Return the (X, Y) coordinate for the center point of the cell that contains the specified text.  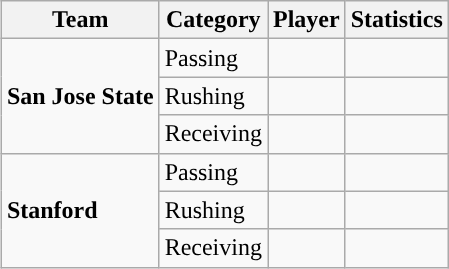
Player (307, 20)
Stanford (80, 210)
Category (213, 20)
Statistics (396, 20)
San Jose State (80, 96)
Team (80, 20)
